Output the [x, y] coordinate of the center of the cell containing the given text.  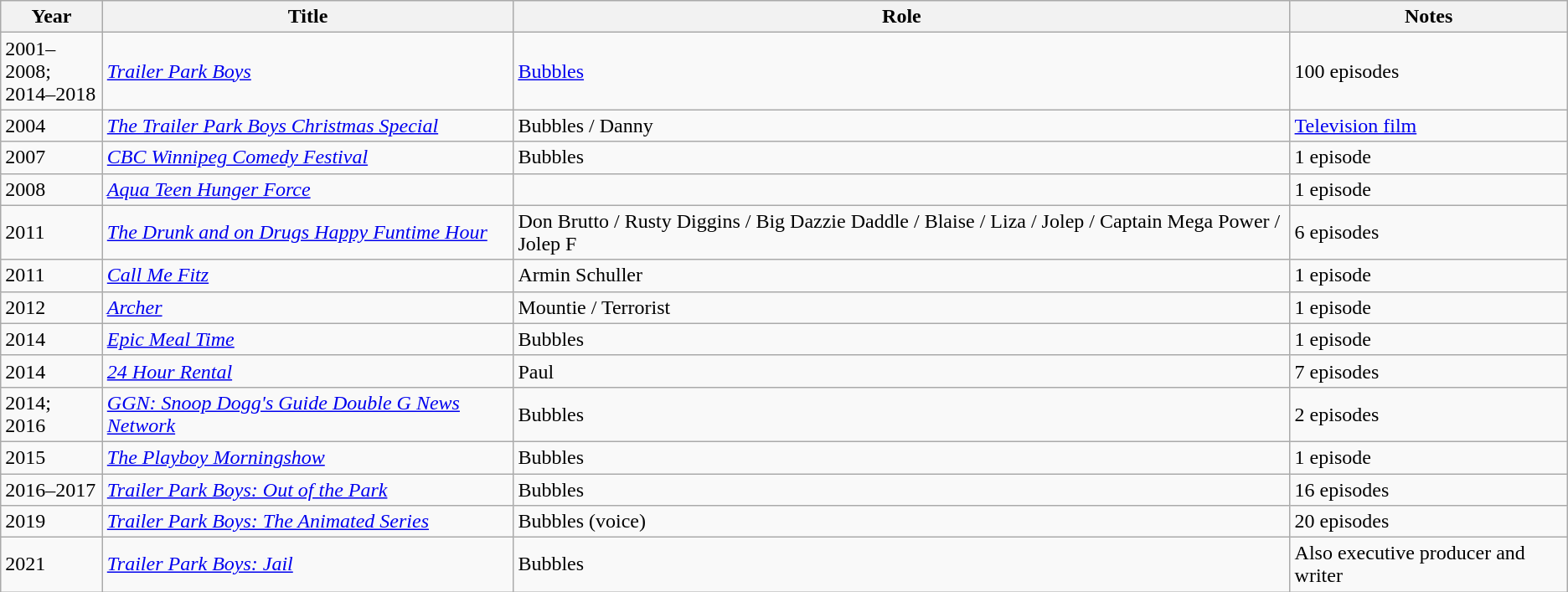
Notes [1429, 17]
100 episodes [1429, 71]
2019 [52, 522]
Role [901, 17]
2004 [52, 126]
2012 [52, 307]
20 episodes [1429, 522]
Paul [901, 371]
Armin Schuller [901, 275]
The Drunk and on Drugs Happy Funtime Hour [308, 233]
Call Me Fitz [308, 275]
2 episodes [1429, 414]
Title [308, 17]
Trailer Park Boys [308, 71]
Epic Meal Time [308, 339]
GGN: Snoop Dogg's Guide Double G News Network [308, 414]
The Trailer Park Boys Christmas Special [308, 126]
2016–2017 [52, 490]
2008 [52, 189]
24 Hour Rental [308, 371]
Trailer Park Boys: Jail [308, 564]
2015 [52, 457]
2007 [52, 157]
Don Brutto / Rusty Diggins / Big Dazzie Daddle / Blaise / Liza / Jolep / Captain Mega Power / Jolep F [901, 233]
2021 [52, 564]
7 episodes [1429, 371]
Trailer Park Boys: The Animated Series [308, 522]
Year [52, 17]
Aqua Teen Hunger Force [308, 189]
CBC Winnipeg Comedy Festival [308, 157]
6 episodes [1429, 233]
Bubbles / Danny [901, 126]
Mountie / Terrorist [901, 307]
16 episodes [1429, 490]
Archer [308, 307]
2001–2008; 2014–2018 [52, 71]
The Playboy Morningshow [308, 457]
Bubbles (voice) [901, 522]
Also executive producer and writer [1429, 564]
Trailer Park Boys: Out of the Park [308, 490]
2014; 2016 [52, 414]
Television film [1429, 126]
